From the cell containing the given text, extract its center point as [X, Y] coordinate. 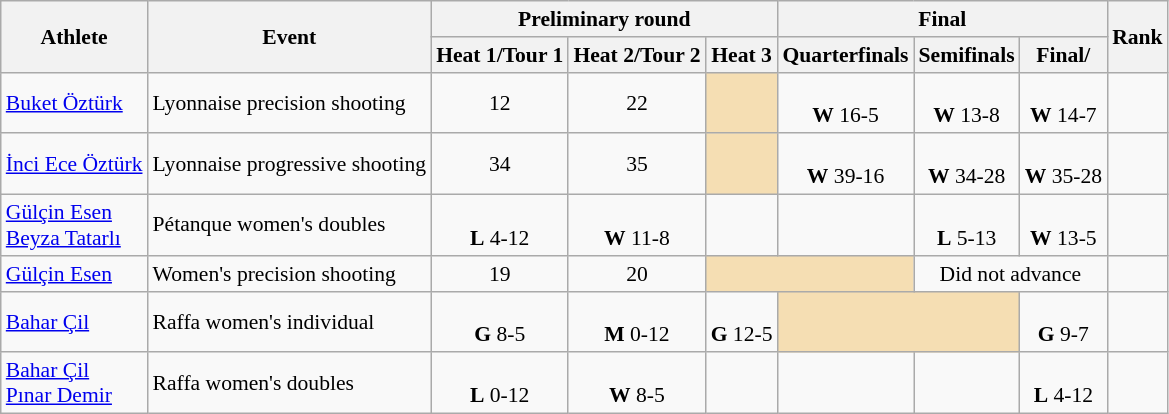
Event [290, 36]
W 14-7 [1064, 102]
W 34-28 [967, 164]
W 39-16 [846, 164]
Raffa women's individual [290, 322]
Heat 1/Tour 1 [500, 55]
12 [500, 102]
Gülçin EsenBeyza Tatarlı [74, 226]
W 16-5 [846, 102]
Quarterfinals [846, 55]
Lyonnaise precision shooting [290, 102]
G 8-5 [500, 322]
L 5-13 [967, 226]
Rank [1138, 36]
35 [636, 164]
Women's precision shooting [290, 274]
W 8-5 [636, 384]
Raffa women's doubles [290, 384]
W 13-8 [967, 102]
Semifinals [967, 55]
Bahar Çil [74, 322]
W 35-28 [1064, 164]
Buket Öztürk [74, 102]
Pétanque women's doubles [290, 226]
W 13-5 [1064, 226]
20 [636, 274]
19 [500, 274]
Lyonnaise progressive shooting [290, 164]
W 11-8 [636, 226]
Final [943, 19]
Final/ [1064, 55]
Did not advance [1011, 274]
Preliminary round [604, 19]
Athlete [74, 36]
Gülçin Esen [74, 274]
Heat 3 [742, 55]
Heat 2/Tour 2 [636, 55]
34 [500, 164]
G 12-5 [742, 322]
22 [636, 102]
Bahar ÇilPınar Demir [74, 384]
L 0-12 [500, 384]
G 9-7 [1064, 322]
M 0-12 [636, 322]
İnci Ece Öztürk [74, 164]
